Locate the cell with the specified text and output its [X, Y] center coordinate. 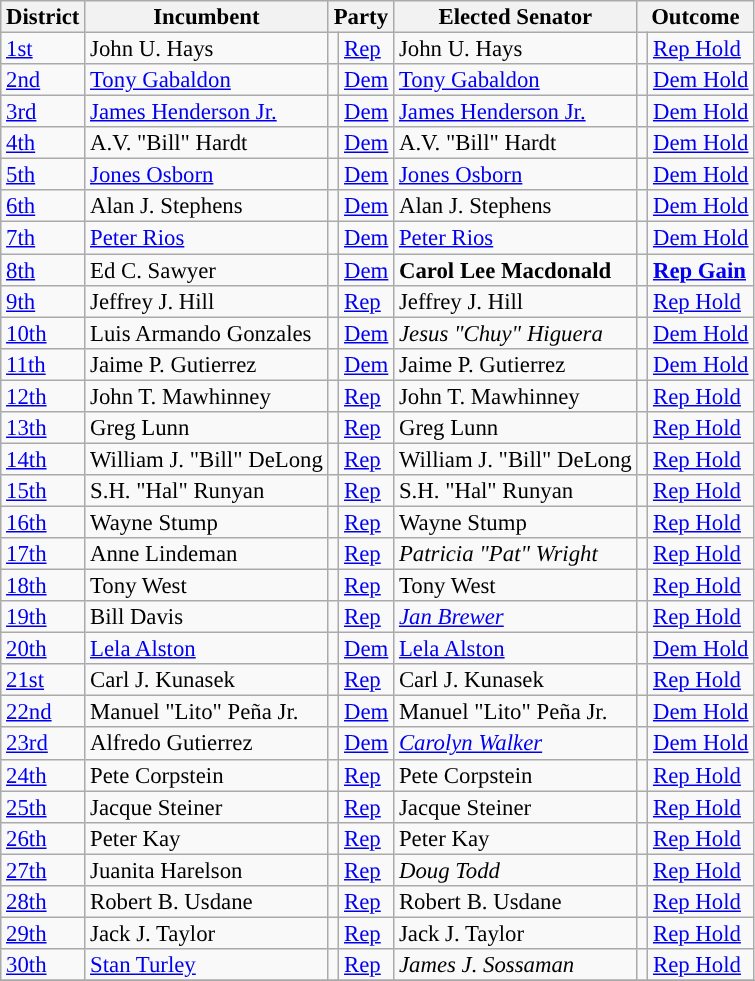
11th [43, 364]
7th [43, 238]
Alfredo Gutierrez [206, 744]
5th [43, 175]
Juanita Harelson [206, 870]
Jesus "Chuy" Higuera [516, 333]
29th [43, 933]
6th [43, 206]
8th [43, 270]
16th [43, 522]
25th [43, 807]
James J. Sossaman [516, 965]
Bill Davis [206, 617]
26th [43, 838]
23rd [43, 744]
Party [360, 17]
Carol Lee Macdonald [516, 270]
15th [43, 491]
Stan Turley [206, 965]
19th [43, 617]
18th [43, 586]
Rep Gain [701, 270]
Ed C. Sawyer [206, 270]
Luis Armando Gonzales [206, 333]
District [43, 17]
Anne Lindeman [206, 554]
13th [43, 428]
Doug Todd [516, 870]
Carolyn Walker [516, 744]
24th [43, 775]
2nd [43, 80]
3rd [43, 112]
22nd [43, 712]
Outcome [696, 17]
1st [43, 49]
14th [43, 459]
Patricia "Pat" Wright [516, 554]
12th [43, 396]
30th [43, 965]
10th [43, 333]
27th [43, 870]
28th [43, 902]
Elected Senator [516, 17]
21st [43, 680]
4th [43, 143]
Jan Brewer [516, 617]
17th [43, 554]
9th [43, 301]
20th [43, 649]
Incumbent [206, 17]
